For the text-containing cell, return its midpoint in [X, Y] coordinate format. 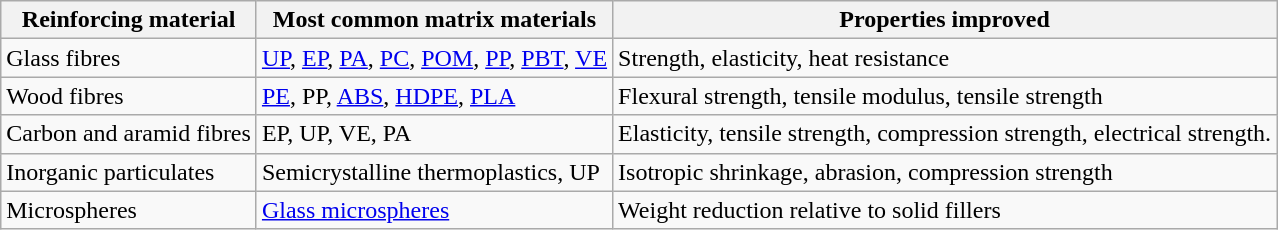
Glass microspheres [434, 210]
Isotropic shrinkage, abrasion, compression strength [945, 172]
Wood fibres [129, 96]
Microspheres [129, 210]
Carbon and aramid fibres [129, 134]
Glass fibres [129, 58]
Strength, elasticity, heat resistance [945, 58]
EP, UP, VE, PA [434, 134]
Weight reduction relative to solid fillers [945, 210]
Most common matrix materials [434, 20]
Properties improved [945, 20]
UP, EP, PA, PC, POM, PP, PBT, VE [434, 58]
PE, PP, ABS, HDPE, PLA [434, 96]
Semicrystalline thermoplastics, UP [434, 172]
Flexural strength, tensile modulus, tensile strength [945, 96]
Reinforcing material [129, 20]
Inorganic particulates [129, 172]
Elasticity, tensile strength, compression strength, electrical strength. [945, 134]
